Determine the [x, y] coordinate at the center of the cell enclosing the given text.  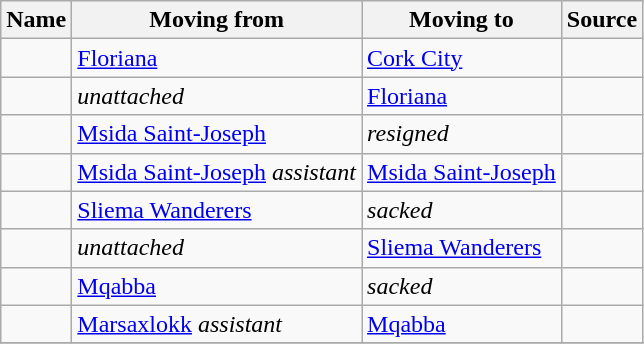
resigned [462, 134]
Moving from [217, 20]
Cork City [462, 58]
Msida Saint-Joseph assistant [217, 172]
Source [602, 20]
Marsaxlokk assistant [217, 324]
Moving to [462, 20]
Name [36, 20]
